Find where the given text appears and provide that cell's center as (x, y) coordinate. 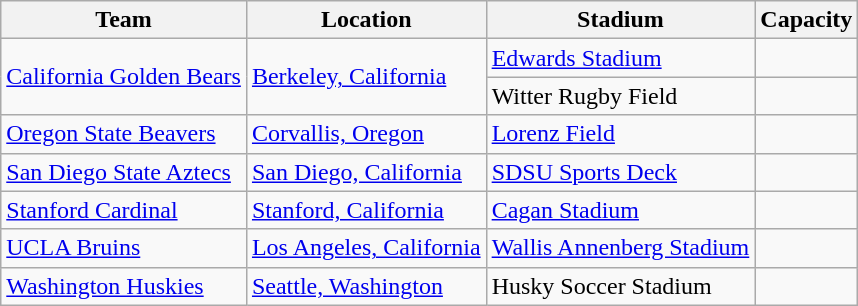
Oregon State Beavers (124, 134)
Cagan Stadium (620, 210)
Witter Rugby Field (620, 96)
San Diego, California (366, 172)
Stanford Cardinal (124, 210)
San Diego State Aztecs (124, 172)
Lorenz Field (620, 134)
Washington Huskies (124, 286)
Stadium (620, 20)
Berkeley, California (366, 77)
Capacity (806, 20)
Location (366, 20)
SDSU Sports Deck (620, 172)
Wallis Annenberg Stadium (620, 248)
Seattle, Washington (366, 286)
Corvallis, Oregon (366, 134)
Husky Soccer Stadium (620, 286)
Edwards Stadium (620, 58)
Team (124, 20)
Stanford, California (366, 210)
UCLA Bruins (124, 248)
Los Angeles, California (366, 248)
California Golden Bears (124, 77)
